From the cell containing the given text, extract its center point as (x, y) coordinate. 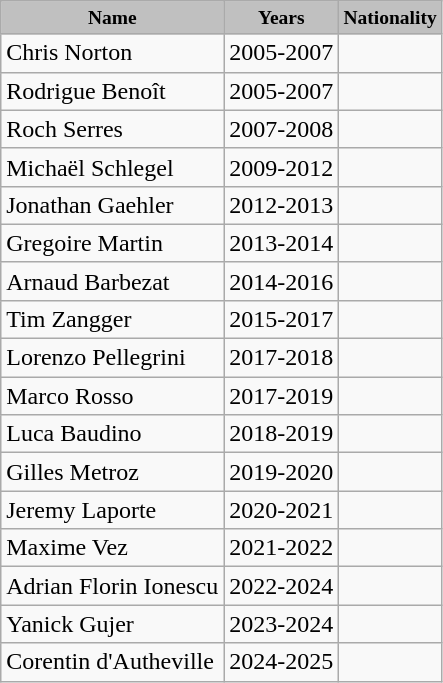
Roch Serres (112, 129)
Tim Zangger (112, 319)
Marco Rosso (112, 396)
Lorenzo Pellegrini (112, 358)
Maxime Vez (112, 548)
2020-2021 (282, 510)
Jonathan Gaehler (112, 205)
2013-2014 (282, 243)
Rodrigue Benoît (112, 91)
Nationality (390, 18)
2019-2020 (282, 472)
2024-2025 (282, 662)
2015-2017 (282, 319)
2012-2013 (282, 205)
Chris Norton (112, 53)
2007-2008 (282, 129)
2023-2024 (282, 624)
Arnaud Barbezat (112, 281)
2022-2024 (282, 586)
Adrian Florin Ionescu (112, 586)
2018-2019 (282, 434)
2017-2018 (282, 358)
2009-2012 (282, 167)
2017-2019 (282, 396)
Gilles Metroz (112, 472)
Name (112, 18)
Michaël Schlegel (112, 167)
2021-2022 (282, 548)
Jeremy Laporte (112, 510)
Gregoire Martin (112, 243)
Years (282, 18)
Corentin d'Autheville (112, 662)
2014-2016 (282, 281)
Yanick Gujer (112, 624)
Luca Baudino (112, 434)
